Identify which cell holds the provided text, then report its (X, Y) central coordinate. 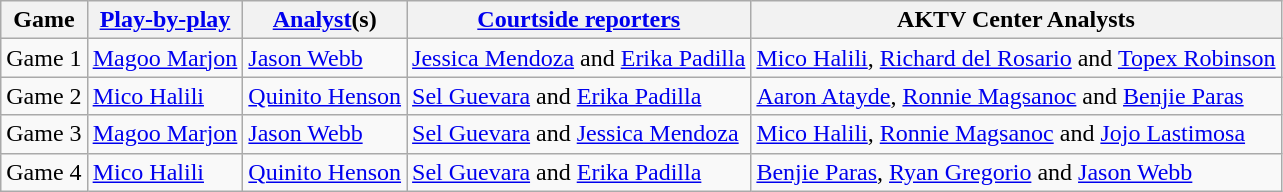
Game 4 (44, 172)
Courtside reporters (579, 20)
AKTV Center Analysts (1016, 20)
Mico Halili, Richard del Rosario and Topex Robinson (1016, 58)
Jessica Mendoza and Erika Padilla (579, 58)
Game 1 (44, 58)
Sel Guevara and Jessica Mendoza (579, 134)
Play-by-play (165, 20)
Game 3 (44, 134)
Game 2 (44, 96)
Benjie Paras, Ryan Gregorio and Jason Webb (1016, 172)
Mico Halili, Ronnie Magsanoc and Jojo Lastimosa (1016, 134)
Analyst(s) (325, 20)
Aaron Atayde, Ronnie Magsanoc and Benjie Paras (1016, 96)
Game (44, 20)
